Identify which cell holds the provided text, then report its [x, y] central coordinate. 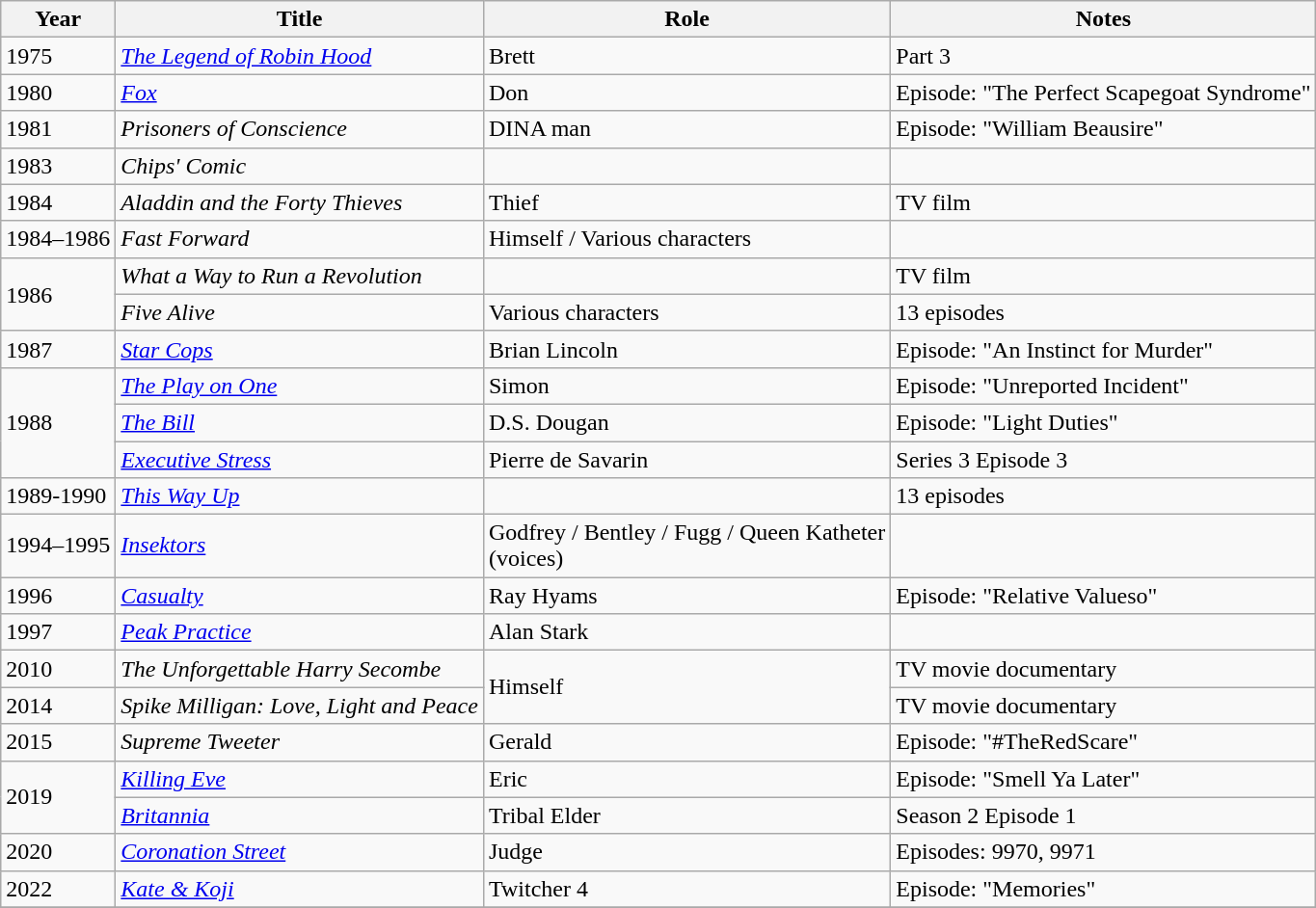
1981 [58, 129]
Eric [686, 779]
D.S. Dougan [686, 422]
Episode: "Relative Valueso" [1103, 596]
1980 [58, 93]
Executive Stress [300, 460]
Part 3 [1103, 56]
1986 [58, 294]
Brett [686, 56]
Pierre de Savarin [686, 460]
Godfrey / Bentley / Fugg / Queen Katheter(voices) [686, 546]
1996 [58, 596]
1987 [58, 349]
The Play on One [300, 386]
Casualty [300, 596]
What a Way to Run a Revolution [300, 276]
Episode: "An Instinct for Murder" [1103, 349]
1988 [58, 422]
Gerald [686, 742]
1975 [58, 56]
Aladdin and the Forty Thieves [300, 202]
Kate & Koji [300, 889]
Insektors [300, 546]
1997 [58, 632]
The Bill [300, 422]
DINA man [686, 129]
Notes [1103, 19]
Brian Lincoln [686, 349]
Spike Milligan: Love, Light and Peace [300, 706]
1983 [58, 166]
Don [686, 93]
Episode: "William Beausire" [1103, 129]
Killing Eve [300, 779]
Simon [686, 386]
Episodes: 9970, 9971 [1103, 852]
2014 [58, 706]
Year [58, 19]
Series 3 Episode 3 [1103, 460]
The Legend of Robin Hood [300, 56]
Thief [686, 202]
Episode: "Unreported Incident" [1103, 386]
Various characters [686, 312]
Episode: "Memories" [1103, 889]
Episode: "Light Duties" [1103, 422]
2015 [58, 742]
Britannia [300, 815]
Supreme Tweeter [300, 742]
Role [686, 19]
2010 [58, 669]
Title [300, 19]
Twitcher 4 [686, 889]
Himself / Various characters [686, 239]
1994–1995 [58, 546]
Peak Practice [300, 632]
1984 [58, 202]
Judge [686, 852]
Tribal Elder [686, 815]
Season 2 Episode 1 [1103, 815]
Fast Forward [300, 239]
Star Cops [300, 349]
2022 [58, 889]
This Way Up [300, 496]
1984–1986 [58, 239]
Coronation Street [300, 852]
1989-1990 [58, 496]
Himself [686, 687]
2020 [58, 852]
Five Alive [300, 312]
2019 [58, 797]
Prisoners of Conscience [300, 129]
Alan Stark [686, 632]
Episode: "Smell Ya Later" [1103, 779]
Episode: "#TheRedScare" [1103, 742]
The Unforgettable Harry Secombe [300, 669]
Chips' Comic [300, 166]
Ray Hyams [686, 596]
Fox [300, 93]
Episode: "The Perfect Scapegoat Syndrome" [1103, 93]
